Return the (X, Y) coordinate for the center point of the cell that contains the specified text.  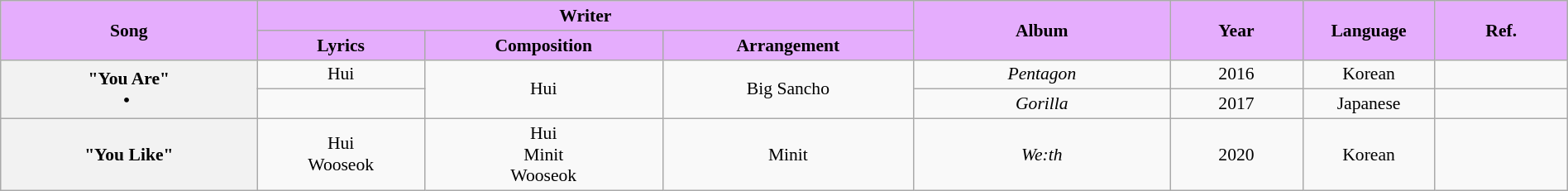
HuiMinitWooseok (543, 154)
Arrangement (788, 45)
2016 (1236, 74)
Song (129, 30)
Minit (788, 154)
Pentagon (1042, 74)
2017 (1236, 104)
Japanese (1369, 104)
Composition (543, 45)
Language (1369, 30)
2020 (1236, 154)
"You Like" (129, 154)
Year (1236, 30)
Big Sancho (788, 89)
Ref. (1501, 30)
Lyrics (341, 45)
Album (1042, 30)
"You Are" • (129, 89)
Gorilla (1042, 104)
Writer (586, 16)
HuiWooseok (341, 154)
We:th (1042, 154)
